From the cell containing the given text, extract its center point as (X, Y) coordinate. 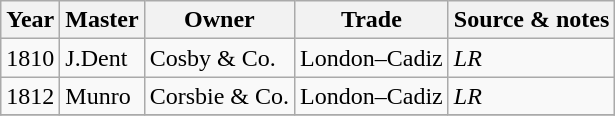
1812 (30, 96)
Trade (372, 20)
1810 (30, 58)
Cosby & Co. (219, 58)
Master (102, 20)
Owner (219, 20)
Year (30, 20)
Source & notes (532, 20)
J.Dent (102, 58)
Munro (102, 96)
Corsbie & Co. (219, 96)
